Identify which cell holds the provided text, then report its [x, y] central coordinate. 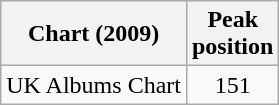
Chart (2009) [94, 34]
UK Albums Chart [94, 85]
151 [232, 85]
Peakposition [232, 34]
